Scan for the cell matching the given text and deliver its [X, Y] coordinate at center. 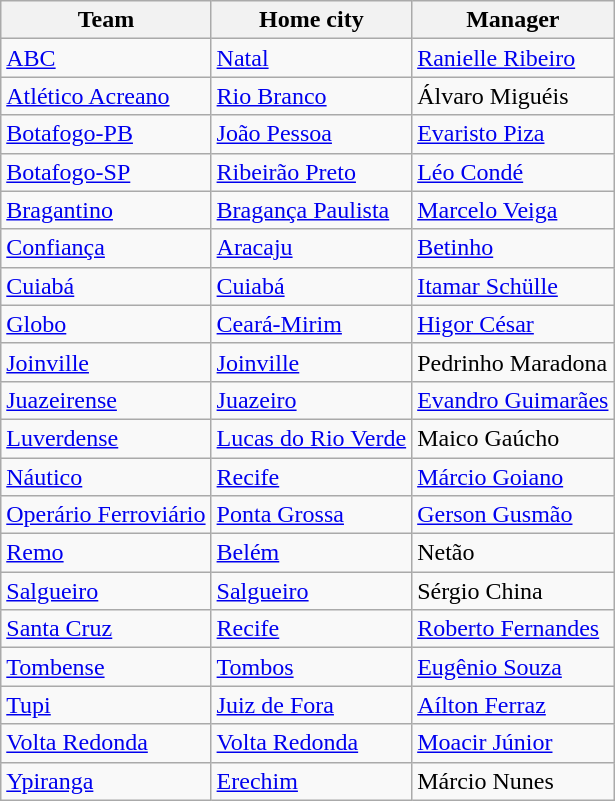
Santa Cruz [106, 629]
Bragança Paulista [312, 210]
Ranielle Ribeiro [513, 58]
João Pessoa [312, 134]
Confiança [106, 248]
Juiz de Fora [312, 705]
Natal [312, 58]
Operário Ferroviário [106, 515]
Léo Condé [513, 172]
Bragantino [106, 210]
Betinho [513, 248]
Evaristo Piza [513, 134]
Netão [513, 553]
Náutico [106, 477]
Tombos [312, 667]
Erechim [312, 781]
Pedrinho Maradona [513, 362]
Tombense [106, 667]
Ypiranga [106, 781]
Manager [513, 20]
Moacir Júnior [513, 743]
ABC [106, 58]
Belém [312, 553]
Aílton Ferraz [513, 705]
Gerson Gusmão [513, 515]
Rio Branco [312, 96]
Ceará-Mirim [312, 324]
Maico Gaúcho [513, 438]
Ponta Grossa [312, 515]
Tupi [106, 705]
Lucas do Rio Verde [312, 438]
Eugênio Souza [513, 667]
Márcio Nunes [513, 781]
Botafogo-PB [106, 134]
Aracaju [312, 248]
Roberto Fernandes [513, 629]
Álvaro Miguéis [513, 96]
Home city [312, 20]
Marcelo Veiga [513, 210]
Atlético Acreano [106, 96]
Team [106, 20]
Ribeirão Preto [312, 172]
Higor César [513, 324]
Globo [106, 324]
Juazeirense [106, 400]
Márcio Goiano [513, 477]
Remo [106, 553]
Juazeiro [312, 400]
Sérgio China [513, 591]
Itamar Schülle [513, 286]
Luverdense [106, 438]
Botafogo-SP [106, 172]
Evandro Guimarães [513, 400]
